Return the [x, y] coordinate for the center point of the cell that contains the specified text.  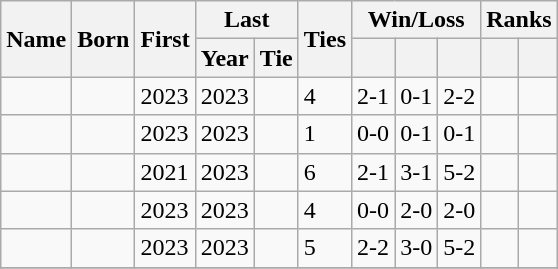
3-0 [416, 248]
Win/Loss [416, 20]
6 [324, 172]
Last [246, 20]
Ties [324, 39]
5 [324, 248]
Ranks [519, 20]
Born [104, 39]
1 [324, 134]
Year [224, 58]
2021 [165, 172]
3-1 [416, 172]
Tie [276, 58]
Name [36, 39]
First [165, 39]
